Extract the [x, y] coordinate from the center of the cell holding the provided text.  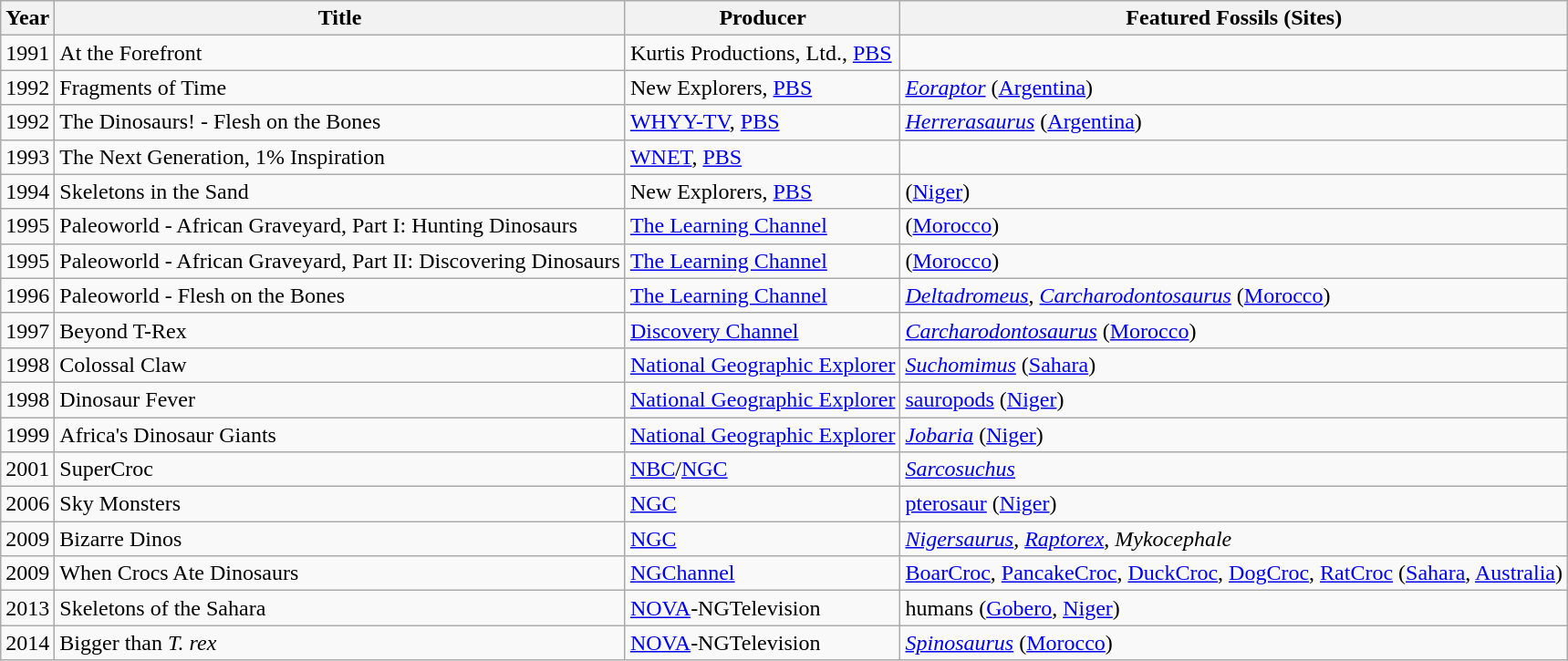
Paleoworld - African Graveyard, Part II: Discovering Dinosaurs [340, 261]
BoarCroc, PancakeCroc, DuckCroc, DogCroc, RatCroc (Sahara, Australia) [1234, 573]
Colossal Claw [340, 365]
At the Forefront [340, 53]
Africa's Dinosaur Giants [340, 435]
Bizarre Dinos [340, 539]
Jobaria (Niger) [1234, 435]
Discovery Channel [763, 330]
1991 [27, 53]
1996 [27, 295]
2014 [27, 643]
Bigger than T. rex [340, 643]
1994 [27, 191]
SuperCroc [340, 470]
The Dinosaurs! - Flesh on the Bones [340, 122]
1999 [27, 435]
Skeletons in the Sand [340, 191]
Sky Monsters [340, 504]
1993 [27, 157]
Fragments of Time [340, 88]
NGChannel [763, 573]
2013 [27, 608]
Paleoworld - African Graveyard, Part I: Hunting Dinosaurs [340, 226]
pterosaur (Niger) [1234, 504]
Deltadromeus, Carcharodontosaurus (Morocco) [1234, 295]
WNET, PBS [763, 157]
Producer [763, 18]
Beyond T-Rex [340, 330]
(Niger) [1234, 191]
Sarcosuchus [1234, 470]
WHYY-TV, PBS [763, 122]
Carcharodontosaurus (Morocco) [1234, 330]
Kurtis Productions, Ltd., PBS [763, 53]
When Crocs Ate Dinosaurs [340, 573]
2006 [27, 504]
Dinosaur Fever [340, 399]
1997 [27, 330]
sauropods (Niger) [1234, 399]
Year [27, 18]
The Next Generation, 1% Inspiration [340, 157]
Spinosaurus (Morocco) [1234, 643]
Featured Fossils (Sites) [1234, 18]
NBC/NGC [763, 470]
humans (Gobero, Niger) [1234, 608]
Herrerasaurus (Argentina) [1234, 122]
2001 [27, 470]
Nigersaurus, Raptorex, Mykocephale [1234, 539]
Skeletons of the Sahara [340, 608]
Eoraptor (Argentina) [1234, 88]
Paleoworld - Flesh on the Bones [340, 295]
Title [340, 18]
Suchomimus (Sahara) [1234, 365]
